Return [x, y] of the center of cell containing provided text 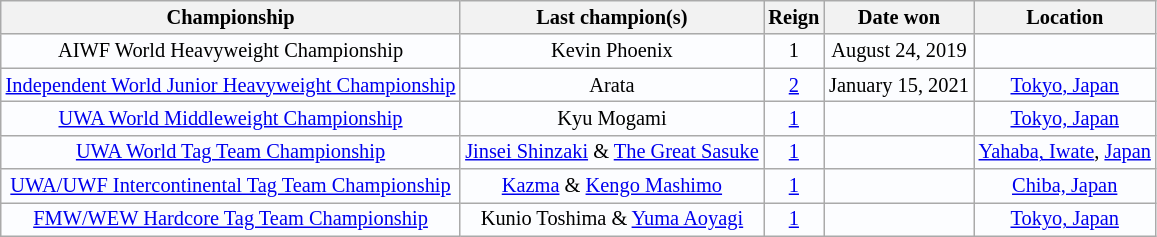
UWA World Middleweight Championship [231, 118]
Kazma & Kengo Mashimo [612, 186]
Arata [612, 85]
Kevin Phoenix [612, 51]
Chiba, Japan [1065, 186]
Independent World Junior Heavyweight Championship [231, 85]
January 15, 2021 [899, 85]
Last champion(s) [612, 17]
Date won [899, 17]
2 [794, 85]
Yahaba, Iwate, Japan [1065, 152]
UWA World Tag Team Championship [231, 152]
UWA/UWF Intercontinental Tag Team Championship [231, 186]
AIWF World Heavyweight Championship [231, 51]
Kunio Toshima & Yuma Aoyagi [612, 219]
FMW/WEW Hardcore Tag Team Championship [231, 219]
Championship [231, 17]
Reign [794, 17]
Kyu Mogami [612, 118]
August 24, 2019 [899, 51]
Jinsei Shinzaki & The Great Sasuke [612, 152]
Location [1065, 17]
